From the cell containing the given text, extract its center point as (X, Y) coordinate. 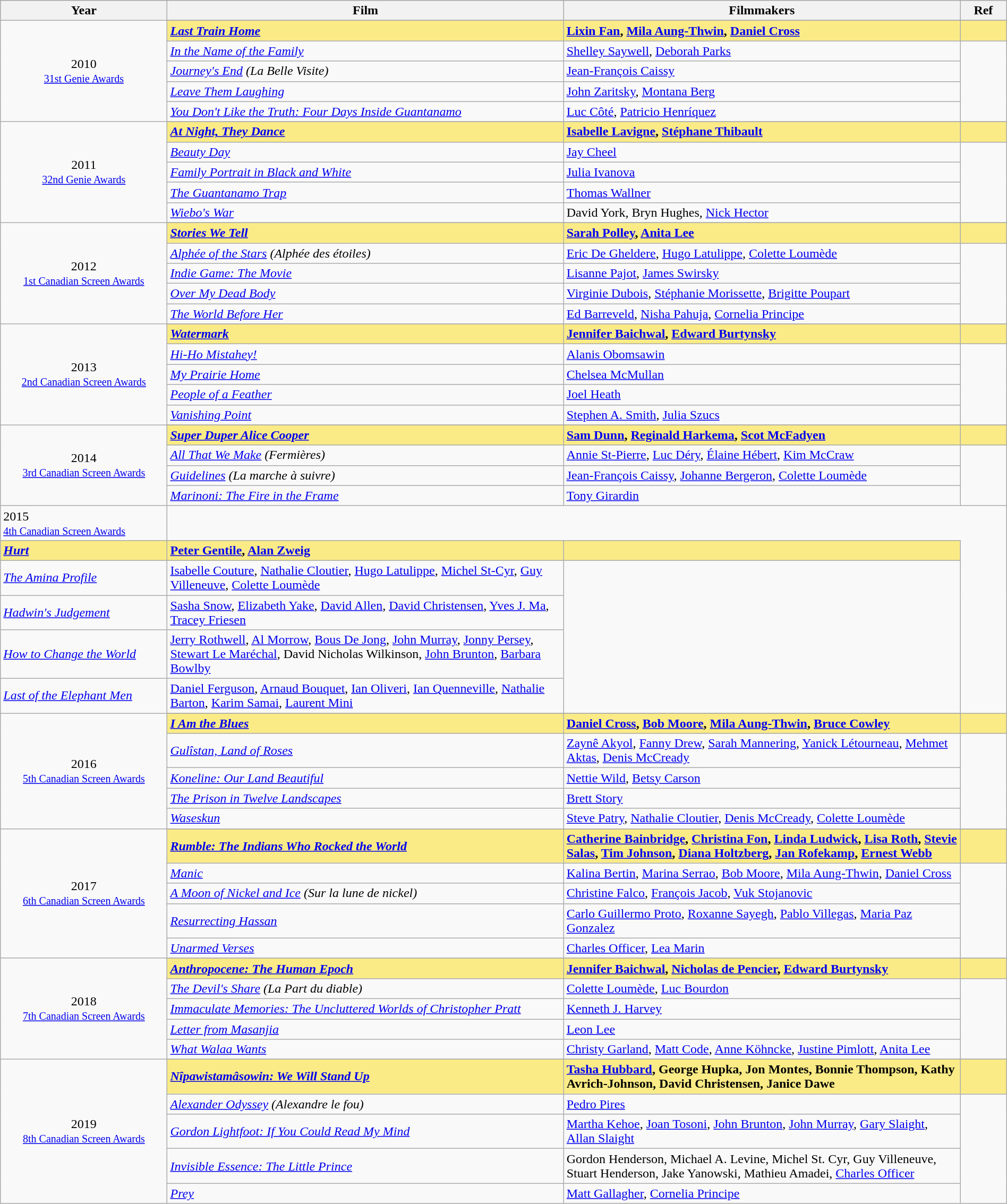
Leave Them Laughing (365, 91)
David York, Bryn Hughes, Nick Hector (762, 212)
Matt Gallagher, Cornelia Principe (762, 1193)
At Night, They Dance (365, 132)
Journey's End (La Belle Visite) (365, 71)
Tony Girardin (762, 496)
Ed Barreveld, Nisha Pahuja, Cornelia Principe (762, 314)
Colette Loumède, Luc Bourdon (762, 988)
Lisanne Pajot, James Swirsky (762, 274)
All That We Make (Fermières) (365, 455)
Stephen A. Smith, Julia Szucs (762, 415)
Resurrecting Hassan (365, 921)
Lixin Fan, Mila Aung-Thwin, Daniel Cross (762, 31)
Sasha Snow, Elizabeth Yake, David Allen, David Christensen, Yves J. Ma, Tracey Friesen (365, 612)
2019 8th Canadian Screen Awards (84, 1131)
Unarmed Verses (365, 948)
Charles Officer, Lea Marin (762, 948)
Jennifer Baichwal, Edward Burtynsky (762, 334)
Peter Gentile, Alan Zweig (365, 550)
John Zaritsky, Montana Berg (762, 91)
Wiebo's War (365, 212)
In the Name of the Family (365, 51)
Immaculate Memories: The Uncluttered Worlds of Christopher Pratt (365, 1009)
Anthropocene: The Human Epoch (365, 968)
Nîpawistamâsowin: We Will Stand Up (365, 1077)
Jerry Rothwell, Al Morrow, Bous De Jong, John Murray, Jonny Persey, Stewart Le Maréchal, David Nicholas Wilkinson, John Brunton, Barbara Bowlby (365, 654)
The Guantanamo Trap (365, 192)
My Prairie Home (365, 374)
Marinoni: The Fire in the Frame (365, 496)
Kenneth J. Harvey (762, 1009)
Last of the Elephant Men (84, 696)
Beauty Day (365, 152)
Last Train Home (365, 31)
Chelsea McMullan (762, 374)
Joel Heath (762, 395)
People of a Feather (365, 395)
2015 4th Canadian Screen Awards (84, 523)
Brett Story (762, 798)
Alexander Odyssey (Alexandre le fou) (365, 1104)
A Moon of Nickel and Ice (Sur la lune de nickel) (365, 893)
Alanis Obomsawin (762, 354)
Film (365, 11)
Invisible Essence: The Little Prince (365, 1166)
Leon Lee (762, 1029)
2017 6th Canadian Screen Awards (84, 893)
Annie St-Pierre, Luc Déry, Élaine Hébert, Kim McCraw (762, 455)
Virginie Dubois, Stéphanie Morissette, Brigitte Poupart (762, 294)
Letter from Masanjia (365, 1029)
Prey (365, 1193)
Isabelle Couture, Nathalie Cloutier, Hugo Latulippe, Michel St-Cyr, Guy Villeneuve, Colette Loumède (365, 578)
Gordon Lightfoot: If You Could Read My Mind (365, 1131)
Isabelle Lavigne, Stéphane Thibault (762, 132)
2010 31st Genie Awards (84, 71)
Super Duper Alice Cooper (365, 435)
Pedro Pires (762, 1104)
2016 5th Canadian Screen Awards (84, 771)
2018 7th Canadian Screen Awards (84, 1009)
You Don't Like the Truth: Four Days Inside Guantanamo (365, 112)
Indie Game: The Movie (365, 274)
Steve Patry, Nathalie Cloutier, Denis McCready, Colette Loumède (762, 818)
Alphée of the Stars (Alphée des étoiles) (365, 253)
Jay Cheel (762, 152)
Eric De Gheldere, Hugo Latulippe, Colette Loumède (762, 253)
The Devil's Share (La Part du diable) (365, 988)
Shelley Saywell, Deborah Parks (762, 51)
Christine Falco, François Jacob, Vuk Stojanovic (762, 893)
Luc Côté, Patricio Henríquez (762, 112)
What Walaa Wants (365, 1049)
2012 1st Canadian Screen Awards (84, 273)
Waseskun (365, 818)
The Prison in Twelve Landscapes (365, 798)
Jennifer Baichwal, Nicholas de Pencier, Edward Burtynsky (762, 968)
Martha Kehoe, Joan Tosoni, John Brunton, John Murray, Gary Slaight, Allan Slaight (762, 1131)
The World Before Her (365, 314)
Sarah Polley, Anita Lee (762, 233)
I Am the Blues (365, 723)
Sam Dunn, Reginald Harkema, Scot McFadyen (762, 435)
Julia Ivanova (762, 172)
Nettie Wild, Betsy Carson (762, 778)
Watermark (365, 334)
2014 3rd Canadian Screen Awards (84, 465)
Ref (984, 11)
2013 2nd Canadian Screen Awards (84, 374)
Year (84, 11)
Jean-François Caissy (762, 71)
Stories We Tell (365, 233)
Hurt (84, 550)
Rumble: The Indians Who Rocked the World (365, 846)
Hi-Ho Mistahey! (365, 354)
2011 32nd Genie Awards (84, 172)
Guidelines (La marche à suivre) (365, 475)
Gordon Henderson, Michael A. Levine, Michel St. Cyr, Guy Villeneuve, Stuart Henderson, Jake Yanowski, Mathieu Amadei, Charles Officer (762, 1166)
Filmmakers (762, 11)
Kalina Bertin, Marina Serrao, Bob Moore, Mila Aung-Thwin, Daniel Cross (762, 873)
Daniel Cross, Bob Moore, Mila Aung-Thwin, Bruce Cowley (762, 723)
Carlo Guillermo Proto, Roxanne Sayegh, Pablo Villegas, Maria Paz Gonzalez (762, 921)
Thomas Wallner (762, 192)
Jean-François Caissy, Johanne Bergeron, Colette Loumède (762, 475)
Koneline: Our Land Beautiful (365, 778)
Christy Garland, Matt Code, Anne Köhncke, Justine Pimlott, Anita Lee (762, 1049)
The Amina Profile (84, 578)
Gulîstan, Land of Roses (365, 751)
How to Change the World (84, 654)
Zaynê Akyol, Fanny Drew, Sarah Mannering, Yanick Létourneau, Mehmet Aktas, Denis McCready (762, 751)
Tasha Hubbard, George Hupka, Jon Montes, Bonnie Thompson, Kathy Avrich-Johnson, David Christensen, Janice Dawe (762, 1077)
Over My Dead Body (365, 294)
Manic (365, 873)
Hadwin's Judgement (84, 612)
Family Portrait in Black and White (365, 172)
Daniel Ferguson, Arnaud Bouquet, Ian Oliveri, Ian Quenneville, Nathalie Barton, Karim Samai, Laurent Mini (365, 696)
Catherine Bainbridge, Christina Fon, Linda Ludwick, Lisa Roth, Stevie Salas, Tim Johnson, Diana Holtzberg, Jan Rofekamp, Ernest Webb (762, 846)
Vanishing Point (365, 415)
